From the cell containing the given text, extract its center point as [x, y] coordinate. 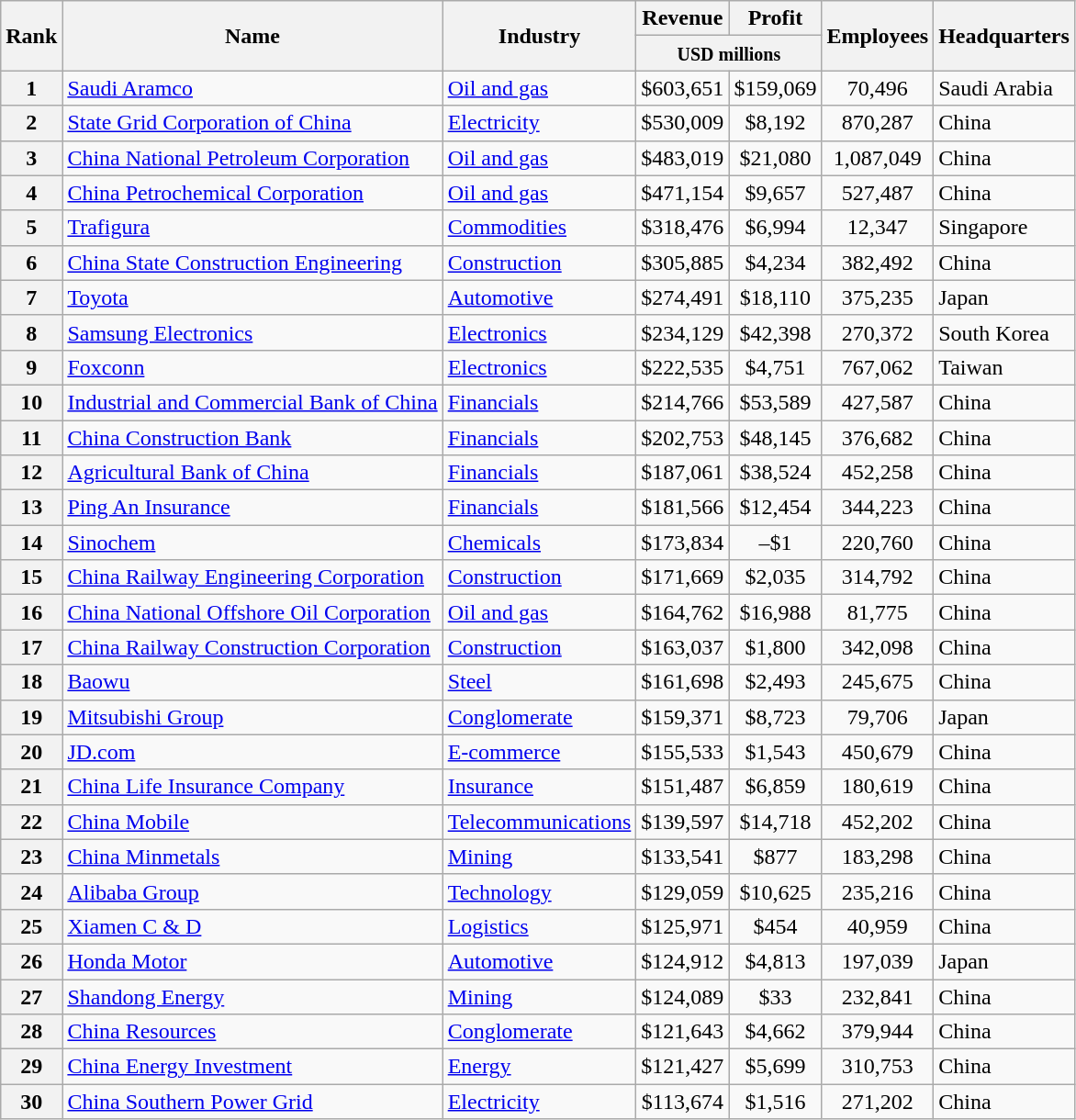
China Railway Construction Corporation [252, 647]
767,062 [878, 367]
$483,019 [683, 158]
10 [31, 402]
Sinochem [252, 543]
Energy [540, 1067]
870,287 [878, 123]
China Life Insurance Company [252, 787]
$21,080 [775, 158]
70,496 [878, 88]
China National Petroleum Corporation [252, 158]
$454 [775, 926]
17 [31, 647]
Insurance [540, 787]
Steel [540, 682]
$161,698 [683, 682]
2 [31, 123]
270,372 [878, 332]
342,098 [878, 647]
$1,800 [775, 647]
Name [252, 36]
$171,669 [683, 577]
$1,543 [775, 752]
$603,651 [683, 88]
Honda Motor [252, 961]
Industry [540, 36]
$121,427 [683, 1067]
China Resources [252, 1032]
8 [31, 332]
$5,699 [775, 1067]
China Southern Power Grid [252, 1102]
24 [31, 891]
Saudi Aramco [252, 88]
12 [31, 473]
$9,657 [775, 193]
Toyota [252, 297]
Commodities [540, 228]
Baowu [252, 682]
China Railway Engineering Corporation [252, 577]
$14,718 [775, 822]
$2,035 [775, 577]
$1,516 [775, 1102]
$305,885 [683, 263]
$42,398 [775, 332]
1 [31, 88]
Singapore [1004, 228]
$234,129 [683, 332]
Agricultural Bank of China [252, 473]
$159,069 [775, 88]
5 [31, 228]
$4,813 [775, 961]
21 [31, 787]
375,235 [878, 297]
183,298 [878, 857]
23 [31, 857]
$164,762 [683, 612]
81,775 [878, 612]
China Energy Investment [252, 1067]
$6,994 [775, 228]
220,760 [878, 543]
314,792 [878, 577]
452,258 [878, 473]
China Construction Bank [252, 438]
19 [31, 717]
China National Offshore Oil Corporation [252, 612]
180,619 [878, 787]
$139,597 [683, 822]
$4,234 [775, 263]
13 [31, 508]
$133,541 [683, 857]
452,202 [878, 822]
$124,912 [683, 961]
$222,535 [683, 367]
427,587 [878, 402]
Headquarters [1004, 36]
6 [31, 263]
235,216 [878, 891]
26 [31, 961]
$48,145 [775, 438]
$10,625 [775, 891]
18 [31, 682]
Shandong Energy [252, 996]
$202,753 [683, 438]
$163,037 [683, 647]
Foxconn [252, 367]
12,347 [878, 228]
$6,859 [775, 787]
27 [31, 996]
$159,371 [683, 717]
Revenue [683, 18]
1,087,049 [878, 158]
$274,491 [683, 297]
450,679 [878, 752]
Telecommunications [540, 822]
14 [31, 543]
$187,061 [683, 473]
$129,059 [683, 891]
25 [31, 926]
Chemicals [540, 543]
Employees [878, 36]
344,223 [878, 508]
$113,674 [683, 1102]
$214,766 [683, 402]
Profit [775, 18]
7 [31, 297]
Xiamen C & D [252, 926]
Samsung Electronics [252, 332]
Trafigura [252, 228]
$151,487 [683, 787]
$18,110 [775, 297]
E-commerce [540, 752]
$155,533 [683, 752]
527,487 [878, 193]
Ping An Insurance [252, 508]
$121,643 [683, 1032]
29 [31, 1067]
Rank [31, 36]
$8,723 [775, 717]
China State Construction Engineering [252, 263]
$877 [775, 857]
$38,524 [775, 473]
$173,834 [683, 543]
$125,971 [683, 926]
3 [31, 158]
$318,476 [683, 228]
China Mobile [252, 822]
USD millions [729, 53]
$8,192 [775, 123]
Taiwan [1004, 367]
$53,589 [775, 402]
Technology [540, 891]
$2,493 [775, 682]
Alibaba Group [252, 891]
$530,009 [683, 123]
379,944 [878, 1032]
$33 [775, 996]
310,753 [878, 1067]
245,675 [878, 682]
9 [31, 367]
State Grid Corporation of China [252, 123]
South Korea [1004, 332]
232,841 [878, 996]
Mitsubishi Group [252, 717]
271,202 [878, 1102]
11 [31, 438]
$124,089 [683, 996]
30 [31, 1102]
$4,751 [775, 367]
382,492 [878, 263]
15 [31, 577]
79,706 [878, 717]
197,039 [878, 961]
$4,662 [775, 1032]
$12,454 [775, 508]
$16,988 [775, 612]
Saudi Arabia [1004, 88]
20 [31, 752]
16 [31, 612]
Logistics [540, 926]
Industrial and Commercial Bank of China [252, 402]
China Petrochemical Corporation [252, 193]
28 [31, 1032]
22 [31, 822]
376,682 [878, 438]
$181,566 [683, 508]
–$1 [775, 543]
4 [31, 193]
$471,154 [683, 193]
40,959 [878, 926]
JD.com [252, 752]
China Minmetals [252, 857]
